Determine the (x, y) coordinate at the center of the cell enclosing the given text.  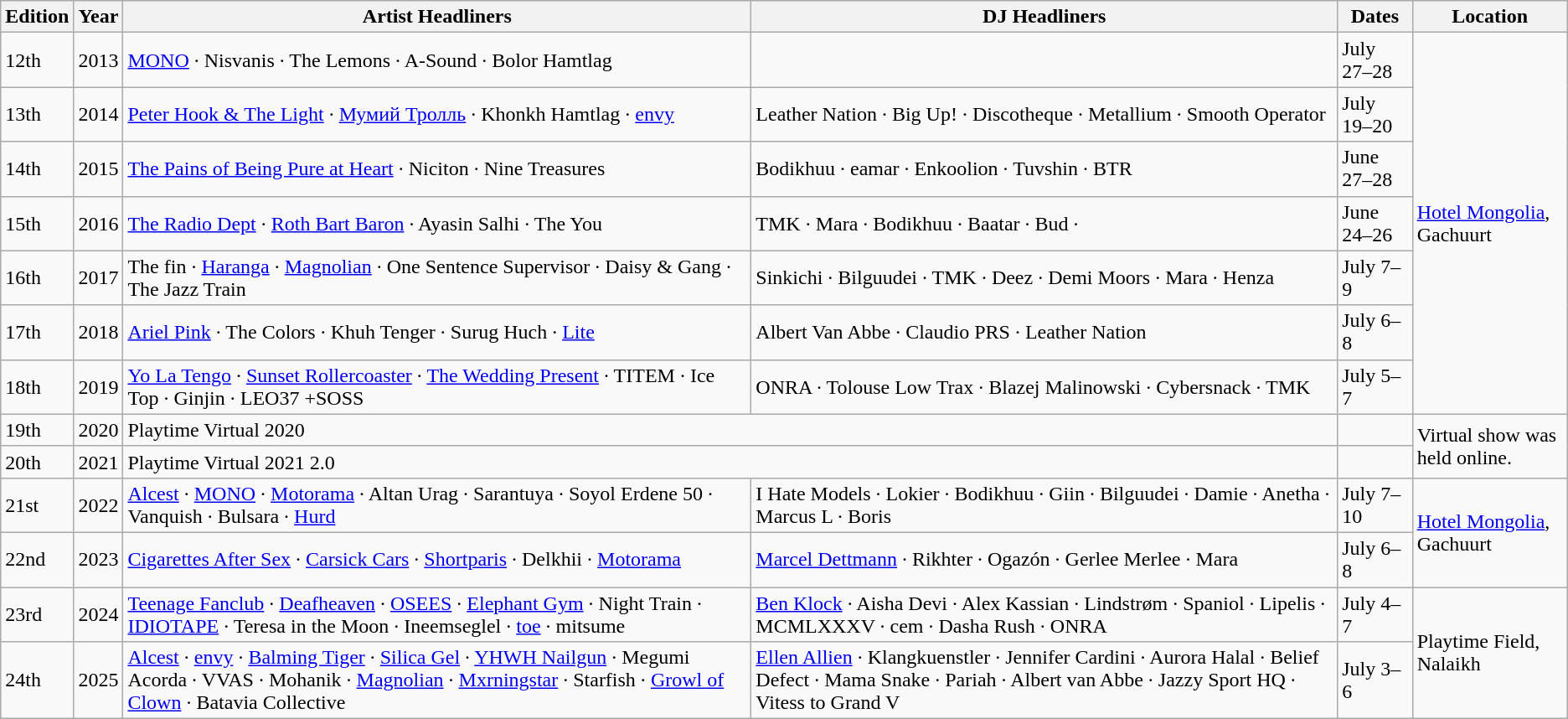
24th (37, 680)
Alcest · MONO · Motorama · Altan Urag · Sarantuya · Soyol Erdene 50 · Vanquish · Bulsara · Hurd (437, 504)
July 7–9 (1375, 278)
The Pains of Being Pure at Heart · Niciton · Nine Treasures (437, 169)
Peter Hook & The Light · Мумий Тролль · Khonkh Hamtlag · envy (437, 114)
Leather Nation · Big Up! · Discotheque · Metallium · Smooth Operator (1044, 114)
2020 (99, 430)
22nd (37, 560)
Artist Headliners (437, 17)
Cigarettes After Sex · Carsick Cars · Shortparis · Delkhii · Motorama (437, 560)
MONO · Nisvanis · The Lemons · A-Sound · Bolor Hamtlag (437, 60)
12th (37, 60)
2025 (99, 680)
Yo La Tengo · Sunset Rollercoaster · The Wedding Present · TITEM · Ice Top · Ginjin · LEO37 +SOSS (437, 387)
15th (37, 223)
July 7–10 (1375, 504)
23rd (37, 613)
2019 (99, 387)
Year (99, 17)
June 27–28 (1375, 169)
Edition (37, 17)
2018 (99, 332)
2021 (99, 462)
Bodikhuu · eamar · Enkoolion · Tuvshin · BTR (1044, 169)
Virtual show was held online. (1489, 446)
Playtime Virtual 2020 (730, 430)
Ben Klock · Aisha Devi · Alex Kassian · Lindstrøm · Spaniol · Lipelis · MCMLXXXV · cem · Dasha Rush · ONRA (1044, 613)
Marcel Dettmann · Rikhter · Ogazón · Gerlee Merlee · Mara (1044, 560)
20th (37, 462)
2016 (99, 223)
19th (37, 430)
July 19–20 (1375, 114)
16th (37, 278)
June 24–26 (1375, 223)
2015 (99, 169)
TMK · Mara · Bodikhuu · Baatar · Bud · (1044, 223)
2024 (99, 613)
2022 (99, 504)
July 27–28 (1375, 60)
17th (37, 332)
14th (37, 169)
2014 (99, 114)
July 4–7 (1375, 613)
13th (37, 114)
The fin · Haranga · Magnolian · One Sentence Supervisor · Daisy & Gang · The Jazz Train (437, 278)
Albert Van Abbe · Claudio PRS · Leather Nation (1044, 332)
2023 (99, 560)
Location (1489, 17)
21st (37, 504)
Playtime Field, Nalaikh (1489, 652)
ONRA · Tolouse Low Trax · Blazej Malinowski · Cybersnack · TMK (1044, 387)
Ariel Pink · The Colors · Khuh Tenger · Surug Huch · Lite (437, 332)
July 5–7 (1375, 387)
Playtime Virtual 2021 2.0 (730, 462)
18th (37, 387)
2013 (99, 60)
I Hate Models · Lokier · Bodikhuu · Giin · Bilguudei · Damie · Anetha · Marcus L · Boris (1044, 504)
Sinkichi · Bilguudei · TMK · Deez · Demi Moors · Mara · Henza (1044, 278)
DJ Headliners (1044, 17)
Dates (1375, 17)
2017 (99, 278)
July 3–6 (1375, 680)
Teenage Fanclub · Deafheaven · OSEES · Elephant Gym · Night Train · IDIOTAPE · Teresa in the Moon · Ineemseglel · toe · mitsume (437, 613)
The Radio Dept · Roth Bart Baron · Ayasin Salhi · The You (437, 223)
